Return the (x, y) coordinate for the center point of the cell that contains the specified text.  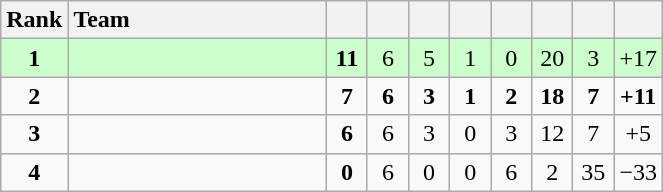
5 (430, 58)
12 (552, 134)
35 (594, 172)
18 (552, 96)
20 (552, 58)
+11 (638, 96)
4 (34, 172)
Rank (34, 20)
+5 (638, 134)
Team (198, 20)
+17 (638, 58)
−33 (638, 172)
11 (346, 58)
